From the cell containing the given text, extract its center point as [x, y] coordinate. 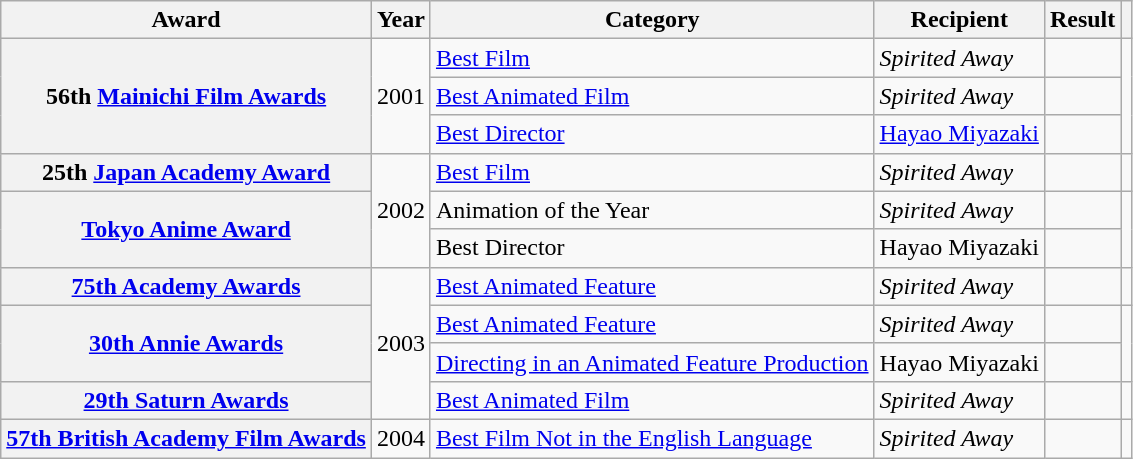
Best Film Not in the English Language [652, 438]
57th British Academy Film Awards [186, 438]
25th Japan Academy Award [186, 172]
Directing in an Animated Feature Production [652, 362]
Recipient [959, 20]
2001 [400, 96]
Tokyo Anime Award [186, 229]
2004 [400, 438]
2002 [400, 210]
30th Annie Awards [186, 343]
2003 [400, 343]
Category [652, 20]
Year [400, 20]
56th Mainichi Film Awards [186, 96]
Result [1082, 20]
Award [186, 20]
Animation of the Year [652, 210]
29th Saturn Awards [186, 400]
75th Academy Awards [186, 286]
